Scan for the cell matching the given text and deliver its [x, y] coordinate at center. 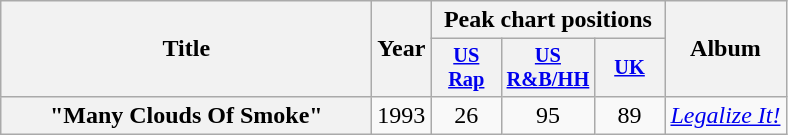
95 [548, 115]
1993 [402, 115]
Year [402, 49]
"Many Clouds Of Smoke" [186, 115]
Legalize It! [726, 115]
Title [186, 49]
Peak chart positions [548, 20]
26 [466, 115]
USR&B/HH [548, 68]
Album [726, 49]
USRap [466, 68]
UK [630, 68]
89 [630, 115]
